Detect which cell encompasses the target text, then output its [X, Y] center coordinate. 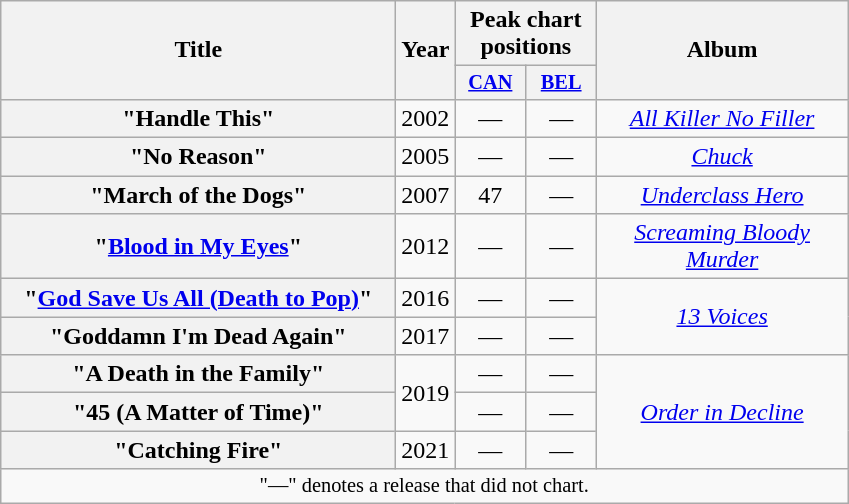
Underclass Hero [722, 195]
"A Death in the Family" [198, 374]
2016 [426, 298]
"Catching Fire" [198, 450]
2002 [426, 118]
2017 [426, 336]
Chuck [722, 157]
2007 [426, 195]
Order in Decline [722, 412]
"No Reason" [198, 157]
"Goddamn I'm Dead Again" [198, 336]
13 Voices [722, 317]
2012 [426, 246]
"Handle This" [198, 118]
Peak chart positions [526, 34]
2021 [426, 450]
CAN [490, 83]
Album [722, 50]
All Killer No Filler [722, 118]
"—" denotes a release that did not chart. [424, 486]
Screaming Bloody Murder [722, 246]
2005 [426, 157]
2019 [426, 393]
"Blood in My Eyes" [198, 246]
"45 (A Matter of Time)" [198, 412]
BEL [562, 83]
Year [426, 50]
"God Save Us All (Death to Pop)" [198, 298]
47 [490, 195]
Title [198, 50]
"March of the Dogs" [198, 195]
